For the text-containing cell, return its midpoint in [x, y] coordinate format. 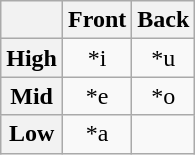
*i [98, 58]
Back [164, 20]
High [32, 58]
Mid [32, 96]
Front [98, 20]
*u [164, 58]
*o [164, 96]
*e [98, 96]
*a [98, 134]
Low [32, 134]
